Scan for the cell matching the given text and deliver its [X, Y] coordinate at center. 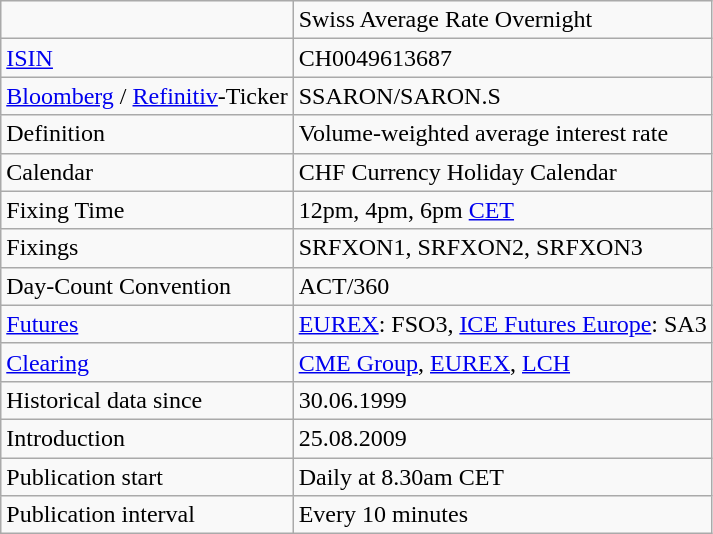
12pm, 4pm, 6pm CET [502, 210]
Fixings [147, 248]
Historical data since [147, 400]
Bloomberg / Refinitiv-Ticker [147, 96]
Futures [147, 324]
Introduction [147, 438]
Every 10 minutes [502, 515]
Volume-weighted average interest rate [502, 134]
SSARON/SARON.S [502, 96]
Fixing Time [147, 210]
Calendar [147, 172]
30.06.1999 [502, 400]
CH0049613687 [502, 58]
Publication start [147, 477]
Day-Count Convention [147, 286]
Definition [147, 134]
Swiss Average Rate Overnight [502, 20]
CME Group, EUREX, LCH [502, 362]
Daily at 8.30am CET [502, 477]
Clearing [147, 362]
25.08.2009 [502, 438]
CHF Currency Holiday Calendar [502, 172]
EUREX: FSO3, ICE Futures Europe: SA3 [502, 324]
ISIN [147, 58]
Publication interval [147, 515]
SRFXON1, SRFXON2, SRFXON3 [502, 248]
ACT/360 [502, 286]
